Output the [X, Y] coordinate of the center of the cell containing the given text.  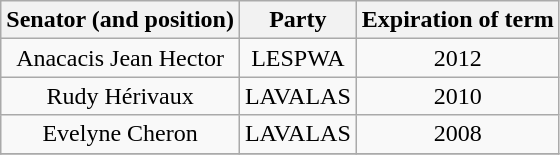
LESPWA [298, 58]
Evelyne Cheron [120, 134]
Senator (and position) [120, 20]
2012 [458, 58]
Anacacis Jean Hector [120, 58]
2010 [458, 96]
Expiration of term [458, 20]
2008 [458, 134]
Party [298, 20]
Rudy Hérivaux [120, 96]
